Search for the cell housing the specified text and yield its [X, Y] center coordinate. 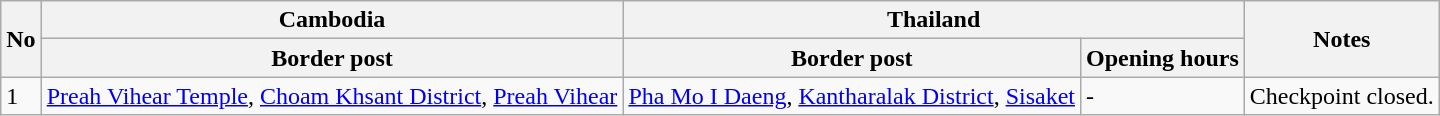
- [1162, 96]
Preah Vihear Temple, Choam Khsant District, Preah Vihear [332, 96]
No [21, 39]
Checkpoint closed. [1342, 96]
Cambodia [332, 20]
Pha Mo I Daeng, Kantharalak District, Sisaket [852, 96]
1 [21, 96]
Thailand [934, 20]
Opening hours [1162, 58]
Notes [1342, 39]
